Output the (x, y) coordinate of the center of the cell containing the given text.  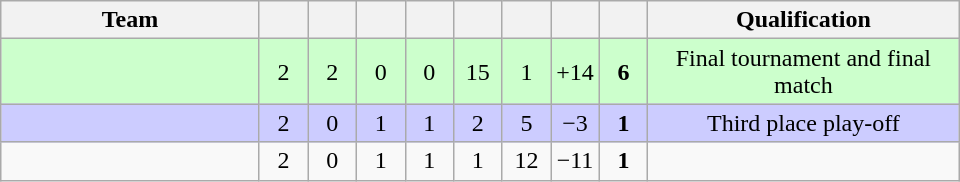
5 (526, 123)
Qualification (804, 20)
Team (130, 20)
Third place play-off (804, 123)
+14 (576, 72)
−3 (576, 123)
Final tournament and final match (804, 72)
6 (624, 72)
12 (526, 161)
−11 (576, 161)
15 (478, 72)
